Capture the cell that displays the provided text and extract its [x, y] central coordinate. 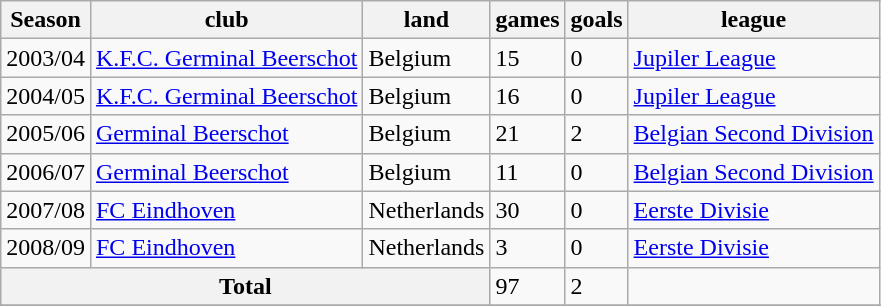
goals [596, 20]
15 [528, 58]
2007/08 [46, 210]
21 [528, 134]
2003/04 [46, 58]
league [754, 20]
11 [528, 172]
16 [528, 96]
2006/07 [46, 172]
club [226, 20]
2008/09 [46, 248]
2005/06 [46, 134]
Season [46, 20]
games [528, 20]
97 [528, 286]
land [426, 20]
2004/05 [46, 96]
Total [246, 286]
3 [528, 248]
30 [528, 210]
